Detect which cell encompasses the target text, then output its [x, y] center coordinate. 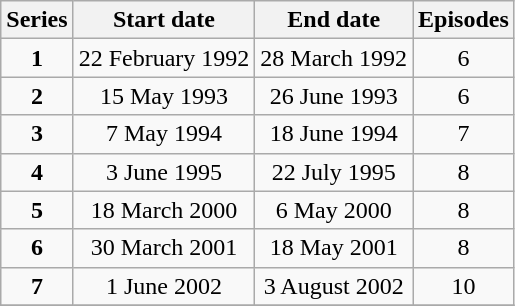
Start date [164, 20]
2 [37, 96]
1 June 2002 [164, 286]
22 February 1992 [164, 58]
3 June 1995 [164, 172]
6 May 2000 [334, 210]
5 [37, 210]
10 [464, 286]
End date [334, 20]
18 June 1994 [334, 134]
3 August 2002 [334, 286]
7 May 1994 [164, 134]
Episodes [464, 20]
18 March 2000 [164, 210]
22 July 1995 [334, 172]
3 [37, 134]
30 March 2001 [164, 248]
1 [37, 58]
4 [37, 172]
26 June 1993 [334, 96]
18 May 2001 [334, 248]
15 May 1993 [164, 96]
Series [37, 20]
28 March 1992 [334, 58]
